Capture the cell that displays the provided text and extract its [x, y] central coordinate. 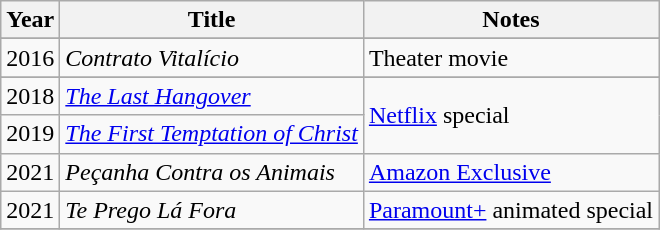
Contrato Vitalício [212, 58]
The Last Hangover [212, 96]
Year [30, 20]
Notes [510, 20]
2016 [30, 58]
2019 [30, 134]
Amazon Exclusive [510, 172]
Paramount+ animated special [510, 210]
Netflix special [510, 115]
Theater movie [510, 58]
Title [212, 20]
The First Temptation of Christ [212, 134]
2018 [30, 96]
Te Prego Lá Fora [212, 210]
Peçanha Contra os Animais [212, 172]
